Determine the [X, Y] coordinate at the center of the cell enclosing the given text.  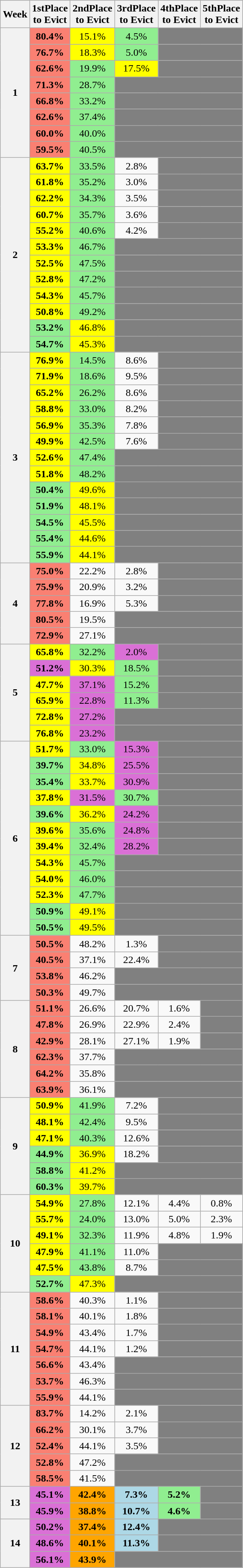
53.3% [50, 247]
2.3% [222, 1219]
54.0% [50, 879]
15.1% [93, 36]
72.9% [50, 636]
46.2% [93, 976]
58.6% [50, 1300]
62.2% [50, 198]
33.7% [93, 782]
7 [15, 968]
40.6% [93, 231]
49.7% [93, 992]
55.2% [50, 231]
15.2% [136, 684]
32.2% [93, 652]
83.7% [50, 1413]
56.6% [50, 1365]
49.6% [93, 490]
3.0% [136, 182]
30.3% [93, 668]
33.2% [93, 101]
14 [15, 1543]
46.7% [93, 247]
55.7% [50, 1219]
3 [15, 457]
51.9% [50, 506]
41.2% [93, 1170]
47.3% [93, 1284]
24.0% [93, 1219]
23.2% [93, 733]
18.5% [136, 668]
61.8% [50, 182]
3.7% [136, 1430]
65.8% [50, 652]
36.1% [93, 1089]
44.9% [50, 1154]
45.3% [93, 344]
50.3% [50, 992]
14.5% [93, 360]
72.8% [50, 717]
11.0% [136, 1251]
41.5% [93, 1478]
12.6% [136, 1138]
3.2% [136, 587]
24.2% [136, 814]
1.8% [136, 1316]
12.1% [136, 1203]
28.1% [93, 1041]
28.7% [93, 85]
4.6% [179, 1511]
76.7% [50, 52]
30.1% [93, 1430]
7.2% [136, 1106]
20.9% [93, 587]
59.5% [50, 149]
15.3% [136, 749]
20.7% [136, 1009]
5thPlaceto Evict [222, 14]
51.1% [50, 1009]
60.7% [50, 214]
35.4% [50, 782]
35.8% [93, 1073]
5.3% [136, 603]
13 [15, 1502]
19.5% [93, 619]
24.8% [136, 830]
32.3% [93, 1235]
12 [15, 1446]
42.9% [50, 1041]
27.2% [93, 717]
51.2% [50, 668]
34.8% [93, 765]
39.4% [50, 846]
4thPlaceto Evict [179, 14]
4.4% [179, 1203]
12.4% [136, 1527]
27.8% [93, 1203]
71.3% [50, 85]
75.9% [50, 587]
1 [15, 93]
31.5% [93, 798]
49.9% [50, 441]
2.0% [136, 652]
1.1% [136, 1300]
64.2% [50, 1073]
43.9% [93, 1559]
28.2% [136, 846]
50.2% [50, 1527]
5 [15, 692]
76.9% [50, 360]
1.7% [136, 1333]
10 [15, 1243]
36.2% [93, 814]
13.0% [136, 1219]
50.8% [50, 312]
35.6% [93, 830]
52.4% [50, 1446]
49.2% [93, 312]
1.3% [136, 943]
42.5% [93, 441]
62.3% [50, 1057]
4.2% [136, 231]
5.2% [179, 1494]
53.2% [50, 328]
52.6% [50, 457]
4.8% [179, 1235]
56.9% [50, 425]
51.8% [50, 474]
8.7% [136, 1268]
26.6% [93, 1009]
46.8% [93, 328]
56.1% [50, 1559]
3rdPlaceto Evict [136, 14]
65.2% [50, 393]
14.2% [93, 1413]
46.0% [93, 879]
6 [15, 839]
47.4% [93, 457]
71.9% [50, 376]
80.5% [50, 619]
35.3% [93, 425]
18.6% [93, 376]
30.7% [136, 798]
47.9% [50, 1251]
47.8% [50, 1025]
22.2% [93, 571]
53.7% [50, 1381]
38.8% [93, 1511]
48.6% [50, 1543]
58.1% [50, 1316]
65.9% [50, 700]
46.3% [93, 1381]
41.9% [93, 1106]
2.1% [136, 1413]
22.4% [136, 960]
11.9% [136, 1235]
8 [15, 1049]
77.8% [50, 603]
30.9% [136, 782]
43.8% [93, 1268]
2ndPlaceto Evict [93, 14]
8.2% [136, 409]
19.9% [93, 69]
35.2% [93, 182]
40.0% [93, 133]
0.8% [222, 1203]
35.7% [93, 214]
1stPlaceto Evict [50, 14]
4.5% [136, 36]
10.7% [136, 1511]
66.8% [50, 101]
52.3% [50, 895]
66.2% [50, 1430]
80.4% [50, 36]
22.8% [93, 700]
50.4% [50, 490]
54.5% [50, 522]
Week [15, 14]
60.0% [50, 133]
55.4% [50, 539]
1.2% [136, 1349]
25.5% [136, 765]
18.3% [93, 52]
2 [15, 255]
26.2% [93, 393]
63.9% [50, 1089]
7.8% [136, 425]
26.9% [93, 1025]
32.4% [93, 846]
60.3% [50, 1187]
7.6% [136, 441]
75.0% [50, 571]
16.9% [93, 603]
45.9% [50, 1511]
1.6% [179, 1009]
47.1% [50, 1138]
51.7% [50, 749]
18.2% [136, 1154]
58.5% [50, 1478]
45.5% [93, 522]
52.7% [50, 1284]
4 [15, 603]
22.9% [136, 1025]
2.4% [179, 1025]
76.8% [50, 733]
37.8% [50, 798]
52.5% [50, 263]
45.1% [50, 1494]
34.3% [93, 198]
11 [15, 1349]
37.7% [93, 1057]
63.7% [50, 166]
49.5% [93, 927]
9 [15, 1146]
44.6% [93, 539]
53.8% [50, 976]
7.3% [136, 1494]
17.5% [136, 69]
41.1% [93, 1251]
3.6% [136, 214]
36.9% [93, 1154]
33.5% [93, 166]
